Pinpoint the cell where the given text exists, returning its (x, y) midpoint coordinate. 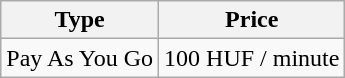
Price (252, 20)
100 HUF / minute (252, 58)
Pay As You Go (80, 58)
Type (80, 20)
